From the cell containing the given text, extract its center point as [X, Y] coordinate. 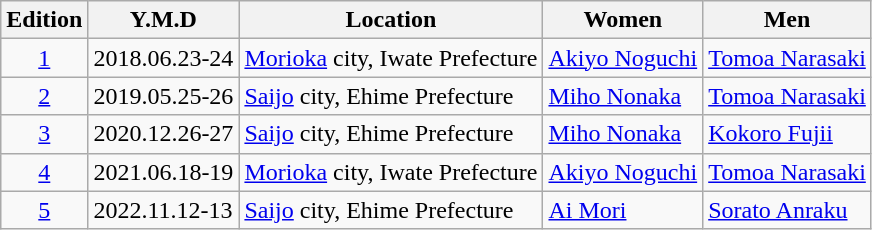
2022.11.12-13 [164, 210]
4 [44, 172]
Kokoro Fujii [788, 134]
3 [44, 134]
2021.06.18-19 [164, 172]
Women [623, 20]
Men [788, 20]
2020.12.26-27 [164, 134]
2 [44, 96]
Y.M.D [164, 20]
Sorato Anraku [788, 210]
Ai Mori [623, 210]
Location [391, 20]
5 [44, 210]
2019.05.25-26 [164, 96]
1 [44, 58]
2018.06.23-24 [164, 58]
Edition [44, 20]
